For the text-containing cell, return its midpoint in (X, Y) coordinate format. 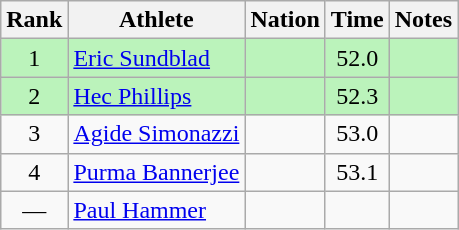
1 (34, 58)
53.1 (357, 172)
2 (34, 96)
Notes (423, 20)
Rank (34, 20)
Eric Sundblad (156, 58)
Agide Simonazzi (156, 134)
52.3 (357, 96)
4 (34, 172)
Nation (285, 20)
— (34, 210)
52.0 (357, 58)
Purma Bannerjee (156, 172)
Paul Hammer (156, 210)
Athlete (156, 20)
Hec Phillips (156, 96)
Time (357, 20)
3 (34, 134)
53.0 (357, 134)
